Provide the [X, Y] coordinate of the cell's center where the given text is located.  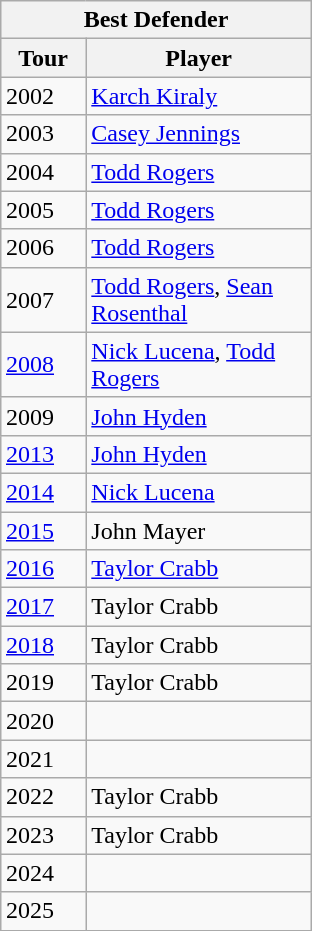
Nick Lucena [199, 492]
2009 [42, 416]
2021 [42, 759]
2005 [42, 210]
2022 [42, 797]
2003 [42, 134]
2017 [42, 607]
2023 [42, 835]
2013 [42, 454]
Player [199, 58]
2015 [42, 531]
2007 [42, 300]
2019 [42, 683]
John Mayer [199, 531]
Tour [42, 58]
2004 [42, 172]
2006 [42, 248]
2008 [42, 364]
Best Defender [156, 20]
Nick Lucena, Todd Rogers [199, 364]
2020 [42, 721]
2025 [42, 911]
2016 [42, 569]
Todd Rogers, Sean Rosenthal [199, 300]
Karch Kiraly [199, 96]
2018 [42, 645]
2024 [42, 873]
2014 [42, 492]
2002 [42, 96]
Casey Jennings [199, 134]
